Return (X, Y) of the center of cell containing provided text 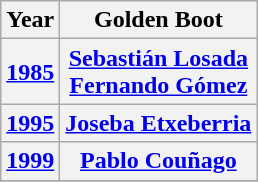
Sebastián LosadaFernando Gómez (158, 72)
1999 (30, 161)
1995 (30, 123)
1985 (30, 72)
Pablo Couñago (158, 161)
Joseba Etxeberria (158, 123)
Year (30, 20)
Golden Boot (158, 20)
